Locate the cell with the specified text and output its (X, Y) center coordinate. 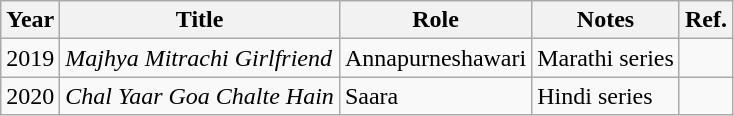
Annapurneshawari (435, 58)
Year (30, 20)
2019 (30, 58)
Hindi series (606, 96)
Ref. (706, 20)
Title (200, 20)
Notes (606, 20)
Chal Yaar Goa Chalte Hain (200, 96)
Majhya Mitrachi Girlfriend (200, 58)
Role (435, 20)
2020 (30, 96)
Marathi series (606, 58)
Saara (435, 96)
